Pinpoint the cell where the given text exists, returning its [X, Y] midpoint coordinate. 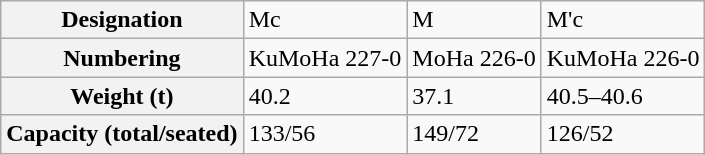
KuMoHa 226-0 [623, 58]
Capacity (total/seated) [122, 134]
M [474, 20]
40.2 [325, 96]
M'c [623, 20]
Weight (t) [122, 96]
149/72 [474, 134]
KuMoHa 227-0 [325, 58]
Mc [325, 20]
40.5–40.6 [623, 96]
Designation [122, 20]
37.1 [474, 96]
Numbering [122, 58]
126/52 [623, 134]
133/56 [325, 134]
MoHa 226-0 [474, 58]
